Return the (X, Y) coordinate for the center point of the cell that contains the specified text.  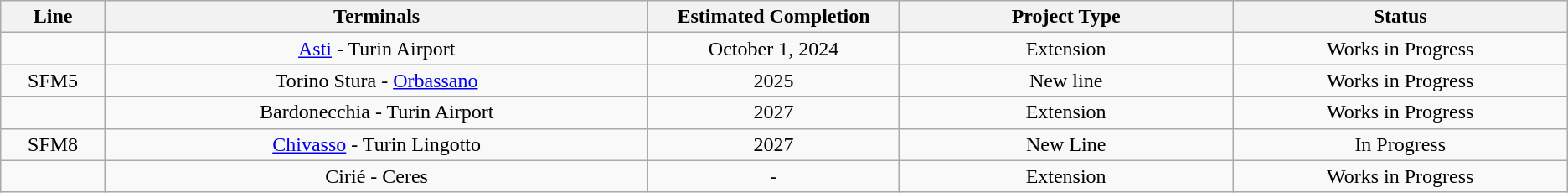
Line (54, 17)
Project Type (1065, 17)
Cirié - Ceres (376, 176)
Status (1400, 17)
Chivasso - Turin Lingotto (376, 144)
Estimated Completion (774, 17)
- (774, 176)
October 1, 2024 (774, 49)
Asti - Turin Airport (376, 49)
2025 (774, 81)
SFM8 (54, 144)
New line (1065, 81)
Bardonecchia - Turin Airport (376, 112)
In Progress (1400, 144)
Terminals (376, 17)
Torino Stura - Orbassano (376, 81)
New Line (1065, 144)
SFM5 (54, 81)
